Detect which cell encompasses the target text, then output its [X, Y] center coordinate. 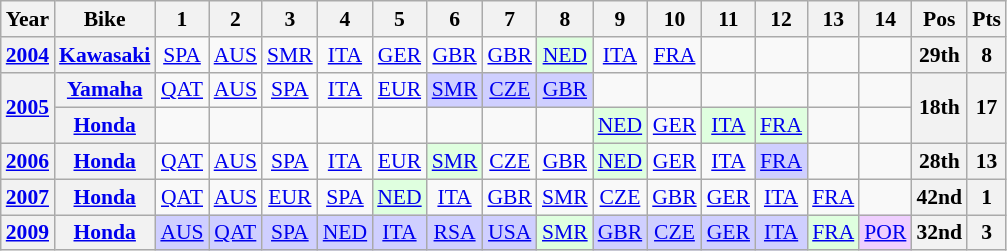
6 [455, 19]
42nd [939, 197]
Yamaha [104, 90]
5 [399, 19]
2009 [28, 233]
2005 [28, 108]
Kawasaki [104, 55]
Pts [986, 19]
28th [939, 162]
POR [885, 233]
9 [620, 19]
17 [986, 108]
12 [781, 19]
RSA [455, 233]
32nd [939, 233]
2006 [28, 162]
18th [939, 108]
USA [510, 233]
2004 [28, 55]
29th [939, 55]
2007 [28, 197]
11 [728, 19]
Pos [939, 19]
2 [236, 19]
Year [28, 19]
4 [345, 19]
Bike [104, 19]
10 [674, 19]
14 [885, 19]
7 [510, 19]
